Search for the cell housing the specified text and yield its (X, Y) center coordinate. 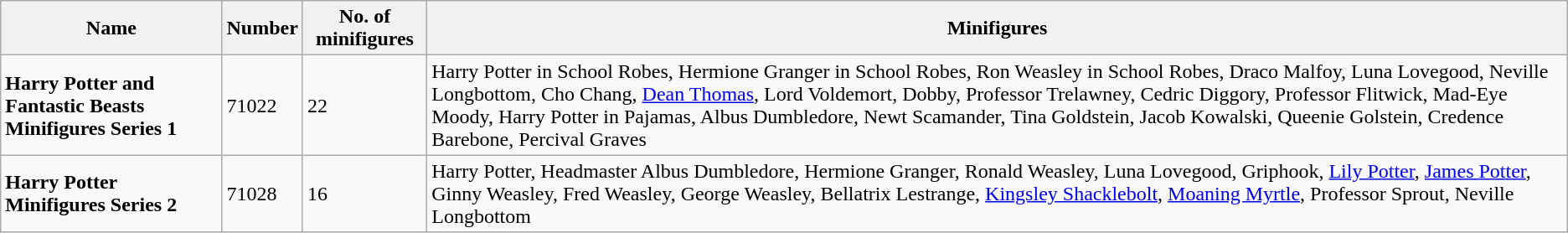
16 (364, 194)
Name (111, 28)
No. of minifigures (364, 28)
Number (262, 28)
Harry Potter and Fantastic Beasts Minifigures Series 1 (111, 106)
71022 (262, 106)
22 (364, 106)
Harry Potter Minifigures Series 2 (111, 194)
Minifigures (998, 28)
71028 (262, 194)
